Return the [x, y] coordinate for the center point of the cell that contains the specified text.  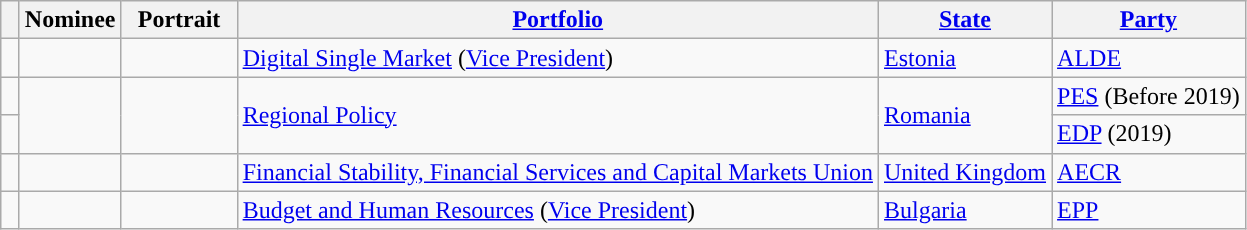
Party [1149, 20]
Financial Stability, Financial Services and Capital Markets Union [558, 172]
Nominee [70, 20]
Portrait [179, 20]
Bulgaria [964, 210]
Digital Single Market (Vice President) [558, 58]
ALDE [1149, 58]
Romania [964, 115]
Budget and Human Resources (Vice President) [558, 210]
Regional Policy [558, 115]
EDP (2019) [1149, 134]
PES (Before 2019) [1149, 96]
State [964, 20]
United Kingdom [964, 172]
EPP [1149, 210]
Estonia [964, 58]
AECR [1149, 172]
Portfolio [558, 20]
